Detect which cell encompasses the target text, then output its [X, Y] center coordinate. 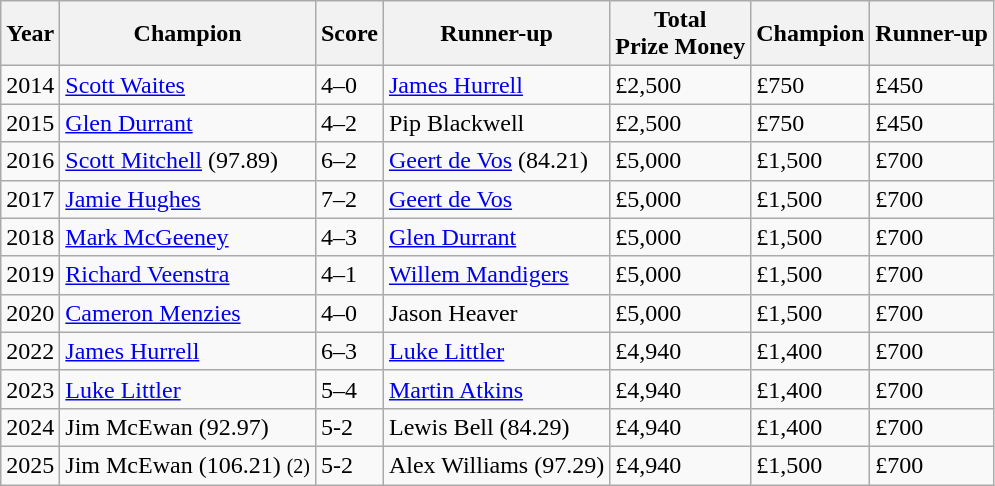
2015 [30, 123]
Jim McEwan (106.21) (2) [188, 465]
Geert de Vos (84.21) [496, 161]
Score [349, 34]
Scott Mitchell (97.89) [188, 161]
2014 [30, 85]
2020 [30, 313]
Martin Atkins [496, 389]
Jim McEwan (92.97) [188, 427]
Richard Veenstra [188, 275]
2019 [30, 275]
2025 [30, 465]
Year [30, 34]
2018 [30, 237]
6–3 [349, 351]
Pip Blackwell [496, 123]
Willem Mandigers [496, 275]
4–1 [349, 275]
Cameron Menzies [188, 313]
6–2 [349, 161]
Jason Heaver [496, 313]
2024 [30, 427]
7–2 [349, 199]
2022 [30, 351]
4–3 [349, 237]
Geert de Vos [496, 199]
4–2 [349, 123]
TotalPrize Money [680, 34]
Jamie Hughes [188, 199]
Alex Williams (97.29) [496, 465]
Mark McGeeney [188, 237]
2017 [30, 199]
Lewis Bell (84.29) [496, 427]
Scott Waites [188, 85]
2023 [30, 389]
2016 [30, 161]
5–4 [349, 389]
